From the cell containing the given text, extract its center point as (x, y) coordinate. 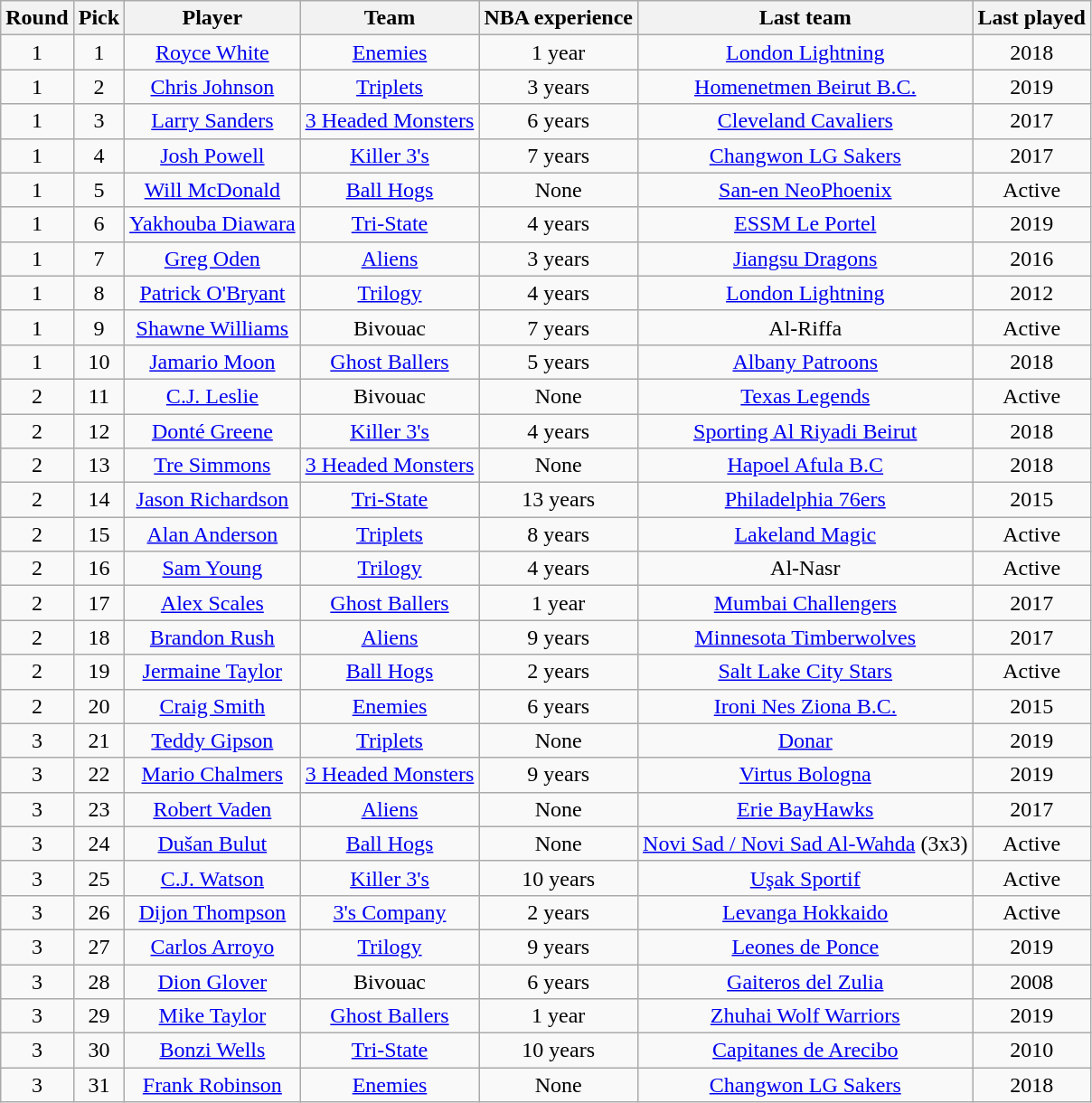
5 years (559, 362)
C.J. Leslie (213, 396)
Sporting Al Riyadi Beirut (805, 431)
Teddy Gipson (213, 740)
Jermaine Taylor (213, 672)
19 (99, 672)
2016 (1031, 259)
2008 (1031, 981)
Pick (99, 18)
30 (99, 1051)
C.J. Watson (213, 878)
8 years (559, 534)
Erie BayHawks (805, 809)
Mumbai Challengers (805, 603)
Dion Glover (213, 981)
Craig Smith (213, 706)
Shawne Williams (213, 327)
3's Company (390, 912)
16 (99, 569)
Dušan Bulut (213, 844)
Chris Johnson (213, 87)
Team (390, 18)
Ironi Nes Ziona B.C. (805, 706)
9 (99, 327)
ESSM Le Portel (805, 224)
Gaiteros del Zulia (805, 981)
Alex Scales (213, 603)
Round (37, 18)
Mike Taylor (213, 1016)
Zhuhai Wolf Warriors (805, 1016)
Leones de Ponce (805, 947)
Player (213, 18)
Alan Anderson (213, 534)
Frank Robinson (213, 1085)
11 (99, 396)
12 (99, 431)
28 (99, 981)
2012 (1031, 293)
Cleveland Cavaliers (805, 121)
Levanga Hokkaido (805, 912)
Sam Young (213, 569)
26 (99, 912)
27 (99, 947)
Virtus Bologna (805, 775)
Larry Sanders (213, 121)
20 (99, 706)
Yakhouba Diawara (213, 224)
Tre Simmons (213, 466)
21 (99, 740)
San-en NeoPhoenix (805, 190)
Albany Patroons (805, 362)
Robert Vaden (213, 809)
Donté Greene (213, 431)
15 (99, 534)
5 (99, 190)
Jason Richardson (213, 500)
Minnesota Timberwolves (805, 637)
Al-Riffa (805, 327)
8 (99, 293)
Bonzi Wells (213, 1051)
13 (99, 466)
Last played (1031, 18)
Philadelphia 76ers (805, 500)
Al-Nasr (805, 569)
Brandon Rush (213, 637)
7 (99, 259)
14 (99, 500)
22 (99, 775)
2010 (1031, 1051)
Last team (805, 18)
Greg Oden (213, 259)
18 (99, 637)
Patrick O'Bryant (213, 293)
Will McDonald (213, 190)
Jiangsu Dragons (805, 259)
25 (99, 878)
Donar (805, 740)
Novi Sad / Novi Sad Al-Wahda (3x3) (805, 844)
17 (99, 603)
31 (99, 1085)
Lakeland Magic (805, 534)
Josh Powell (213, 156)
24 (99, 844)
Capitanes de Arecibo (805, 1051)
10 (99, 362)
29 (99, 1016)
4 (99, 156)
Jamario Moon (213, 362)
6 (99, 224)
Texas Legends (805, 396)
NBA experience (559, 18)
Uşak Sportif (805, 878)
Hapoel Afula B.C (805, 466)
Mario Chalmers (213, 775)
Salt Lake City Stars (805, 672)
23 (99, 809)
Dijon Thompson (213, 912)
13 years (559, 500)
Carlos Arroyo (213, 947)
Homenetmen Beirut B.C. (805, 87)
Royce White (213, 52)
